Determine the (x, y) coordinate at the center of the cell enclosing the given text.  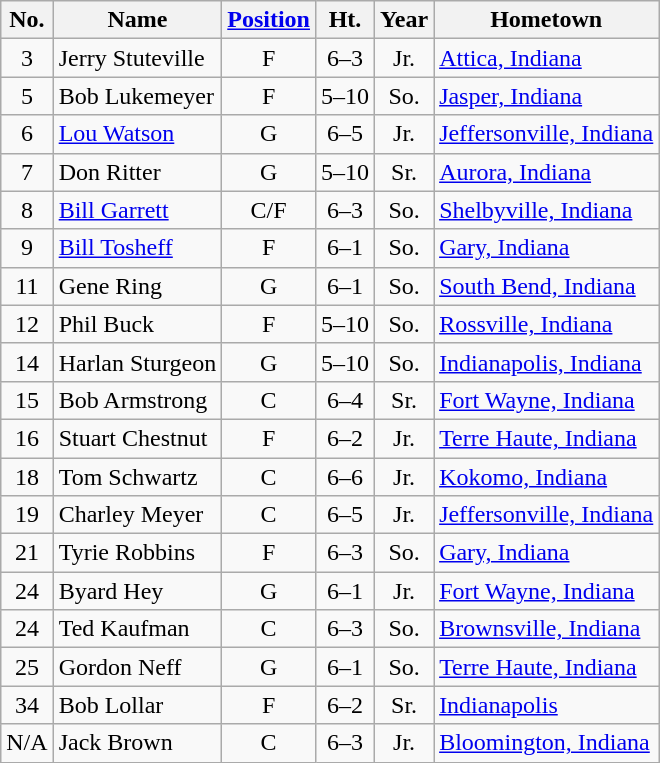
18 (27, 477)
Aurora, Indiana (546, 172)
8 (27, 210)
Bob Lollar (138, 705)
15 (27, 400)
Shelbyville, Indiana (546, 210)
12 (27, 324)
Position (269, 20)
Ht. (344, 20)
No. (27, 20)
6 (27, 134)
Bob Lukemeyer (138, 96)
3 (27, 58)
Don Ritter (138, 172)
Hometown (546, 20)
Phil Buck (138, 324)
Bill Garrett (138, 210)
Rossville, Indiana (546, 324)
N/A (27, 743)
14 (27, 362)
Tom Schwartz (138, 477)
25 (27, 667)
5 (27, 96)
34 (27, 705)
Bill Tosheff (138, 248)
Byard Hey (138, 591)
19 (27, 515)
Indianapolis, Indiana (546, 362)
6–4 (344, 400)
16 (27, 438)
Attica, Indiana (546, 58)
Ted Kaufman (138, 629)
Harlan Sturgeon (138, 362)
11 (27, 286)
Stuart Chestnut (138, 438)
Brownsville, Indiana (546, 629)
Charley Meyer (138, 515)
Bloomington, Indiana (546, 743)
Jack Brown (138, 743)
7 (27, 172)
C/F (269, 210)
Bob Armstrong (138, 400)
South Bend, Indiana (546, 286)
Year (404, 20)
21 (27, 553)
Lou Watson (138, 134)
6–6 (344, 477)
Kokomo, Indiana (546, 477)
Jasper, Indiana (546, 96)
Jerry Stuteville (138, 58)
Name (138, 20)
Indianapolis (546, 705)
Gordon Neff (138, 667)
Tyrie Robbins (138, 553)
9 (27, 248)
Gene Ring (138, 286)
